Output the (X, Y) coordinate of the center of the cell containing the given text.  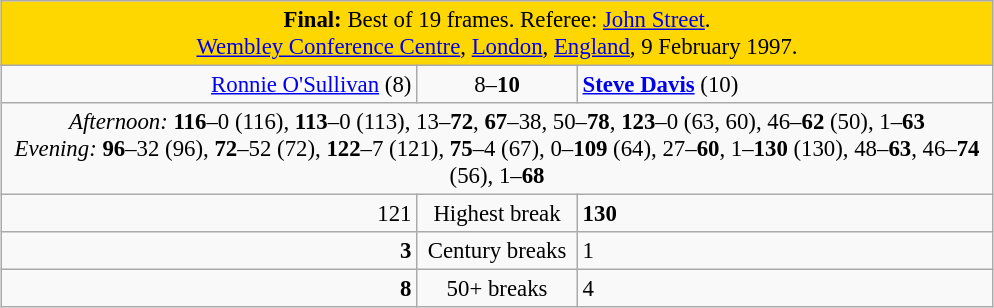
Final: Best of 19 frames. Referee: John Street.Wembley Conference Centre, London, England, 9 February 1997. (497, 34)
Ronnie O'Sullivan (8) (209, 85)
4 (785, 289)
Highest break (498, 214)
130 (785, 214)
8 (209, 289)
1 (785, 251)
8–10 (498, 85)
Century breaks (498, 251)
50+ breaks (498, 289)
Steve Davis (10) (785, 85)
3 (209, 251)
121 (209, 214)
